Search for the cell housing the specified text and yield its [x, y] center coordinate. 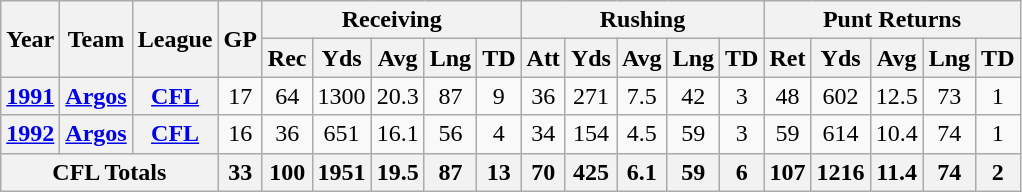
48 [788, 96]
Ret [788, 58]
56 [450, 134]
42 [693, 96]
Punt Returns [892, 20]
Rec [287, 58]
League [175, 39]
16.1 [398, 134]
651 [342, 134]
73 [949, 96]
17 [240, 96]
271 [590, 96]
4 [499, 134]
Rushing [642, 20]
4.5 [642, 134]
11.4 [896, 172]
Att [543, 58]
9 [499, 96]
33 [240, 172]
10.4 [896, 134]
1951 [342, 172]
425 [590, 172]
7.5 [642, 96]
CFL Totals [110, 172]
107 [788, 172]
16 [240, 134]
12.5 [896, 96]
Receiving [392, 20]
614 [840, 134]
100 [287, 172]
19.5 [398, 172]
Year [30, 39]
20.3 [398, 96]
602 [840, 96]
6 [742, 172]
34 [543, 134]
13 [499, 172]
6.1 [642, 172]
GP [240, 39]
70 [543, 172]
1216 [840, 172]
154 [590, 134]
Team [96, 39]
64 [287, 96]
2 [998, 172]
1300 [342, 96]
1992 [30, 134]
1991 [30, 96]
